Capture the cell that displays the provided text and extract its [X, Y] central coordinate. 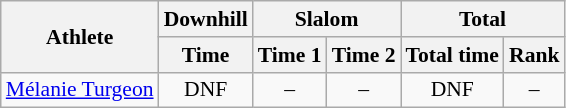
Downhill [206, 19]
Athlete [80, 36]
Time [206, 55]
Total time [452, 55]
Mélanie Turgeon [80, 90]
Time 1 [290, 55]
Time 2 [364, 55]
Total [482, 19]
Slalom [327, 19]
Rank [534, 55]
